Determine the (X, Y) coordinate at the center of the cell enclosing the given text.  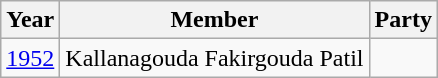
Kallanagouda Fakirgouda Patil (214, 58)
Party (403, 20)
Year (30, 20)
1952 (30, 58)
Member (214, 20)
